Locate the cell with the specified text and output its [X, Y] center coordinate. 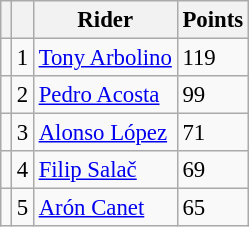
65 [212, 208]
69 [212, 170]
Alonso López [105, 133]
71 [212, 133]
5 [22, 208]
1 [22, 58]
Filip Salač [105, 170]
Pedro Acosta [105, 95]
Tony Arbolino [105, 58]
4 [22, 170]
119 [212, 58]
3 [22, 133]
2 [22, 95]
Rider [105, 20]
Arón Canet [105, 208]
Points [212, 20]
99 [212, 95]
